From the cell containing the given text, extract its center point as [X, Y] coordinate. 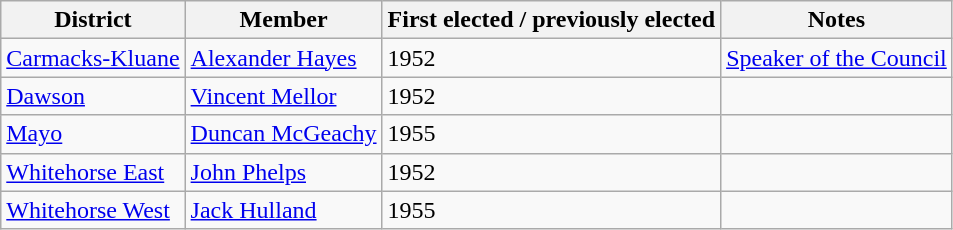
Duncan McGeachy [284, 134]
Dawson [93, 96]
Alexander Hayes [284, 58]
Speaker of the Council [837, 58]
John Phelps [284, 172]
Jack Hulland [284, 210]
Mayo [93, 134]
Carmacks-Kluane [93, 58]
District [93, 20]
Whitehorse West [93, 210]
Member [284, 20]
First elected / previously elected [552, 20]
Whitehorse East [93, 172]
Notes [837, 20]
Vincent Mellor [284, 96]
